Pinpoint the cell where the given text exists, returning its (X, Y) midpoint coordinate. 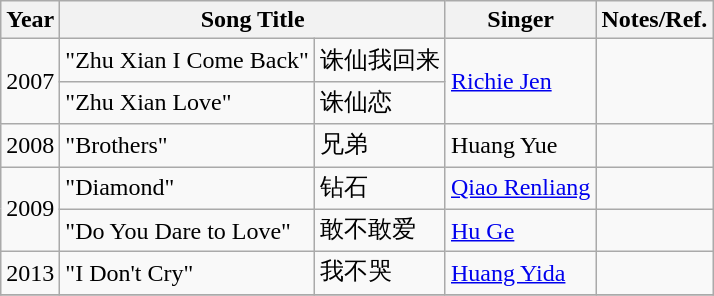
Huang Yue (520, 146)
Notes/Ref. (654, 20)
2007 (30, 82)
Qiao Renliang (520, 188)
"Do You Dare to Love" (188, 230)
2013 (30, 274)
"Brothers" (188, 146)
Song Title (253, 20)
Huang Yida (520, 274)
我不哭 (380, 274)
2008 (30, 146)
Singer (520, 20)
敢不敢爱 (380, 230)
Year (30, 20)
Richie Jen (520, 82)
诛仙我回来 (380, 60)
Hu Ge (520, 230)
钻石 (380, 188)
"Diamond" (188, 188)
诛仙恋 (380, 102)
2009 (30, 208)
兄弟 (380, 146)
"Zhu Xian I Come Back" (188, 60)
"Zhu Xian Love" (188, 102)
"I Don't Cry" (188, 274)
